Provide the (X, Y) coordinate of the cell's center where the given text is located.  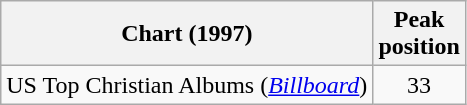
Peakposition (419, 34)
US Top Christian Albums (Billboard) (187, 85)
33 (419, 85)
Chart (1997) (187, 34)
